Determine the [x, y] coordinate at the center of the cell enclosing the given text.  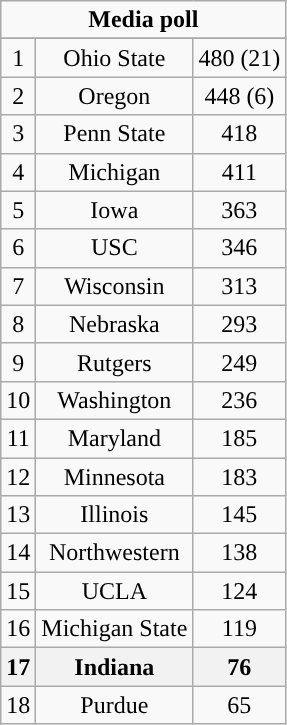
Wisconsin [114, 286]
124 [240, 591]
65 [240, 705]
Penn State [114, 134]
293 [240, 324]
8 [18, 324]
138 [240, 553]
448 (6) [240, 96]
4 [18, 172]
145 [240, 515]
480 (21) [240, 58]
3 [18, 134]
249 [240, 362]
11 [18, 438]
76 [240, 667]
12 [18, 477]
Purdue [114, 705]
Iowa [114, 210]
7 [18, 286]
183 [240, 477]
236 [240, 400]
1 [18, 58]
411 [240, 172]
Ohio State [114, 58]
119 [240, 629]
10 [18, 400]
185 [240, 438]
17 [18, 667]
16 [18, 629]
Michigan State [114, 629]
UCLA [114, 591]
346 [240, 248]
Oregon [114, 96]
Maryland [114, 438]
Northwestern [114, 553]
6 [18, 248]
Indiana [114, 667]
9 [18, 362]
USC [114, 248]
14 [18, 553]
18 [18, 705]
5 [18, 210]
15 [18, 591]
313 [240, 286]
Media poll [144, 20]
418 [240, 134]
2 [18, 96]
363 [240, 210]
Washington [114, 400]
13 [18, 515]
Illinois [114, 515]
Nebraska [114, 324]
Rutgers [114, 362]
Minnesota [114, 477]
Michigan [114, 172]
